Extract the [X, Y] coordinate from the center of the cell holding the provided text.  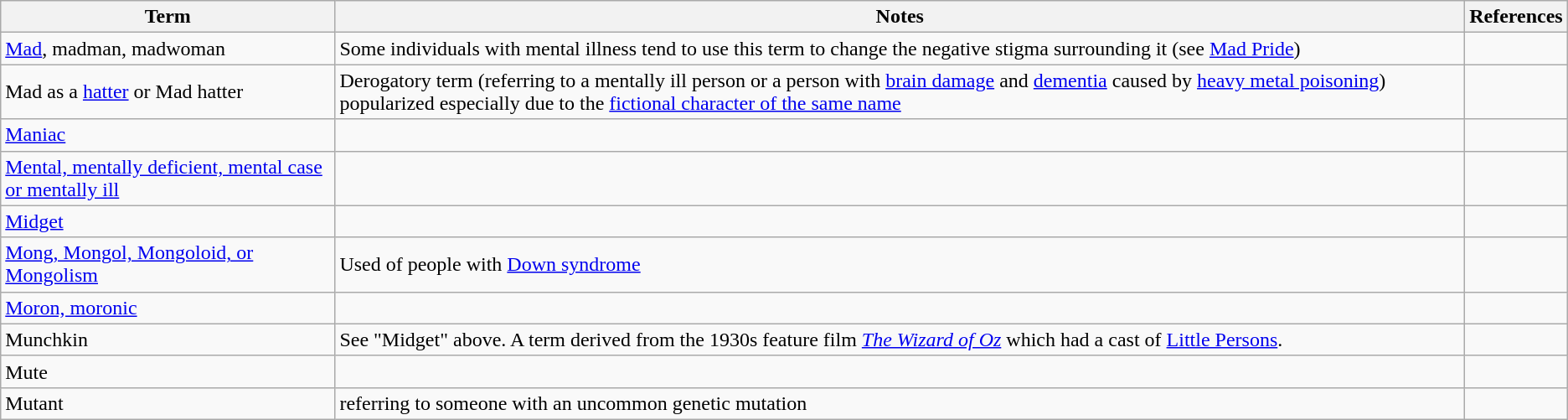
Used of people with Down syndrome [900, 265]
Notes [900, 17]
Mong, Mongol, Mongoloid, or Mongolism [168, 265]
Mental, mentally deficient, mental case or mentally ill [168, 178]
Some individuals with mental illness tend to use this term to change the negative stigma surrounding it (see Mad Pride) [900, 49]
referring to someone with an uncommon genetic mutation [900, 403]
Moron, moronic [168, 308]
Maniac [168, 135]
Mutant [168, 403]
Term [168, 17]
Mute [168, 371]
References [1516, 17]
Munchkin [168, 340]
Mad, madman, madwoman [168, 49]
Mad as a hatter or Mad hatter [168, 92]
See "Midget" above. A term derived from the 1930s feature film The Wizard of Oz which had a cast of Little Persons. [900, 340]
Midget [168, 221]
